Scan for the cell matching the given text and deliver its [X, Y] coordinate at center. 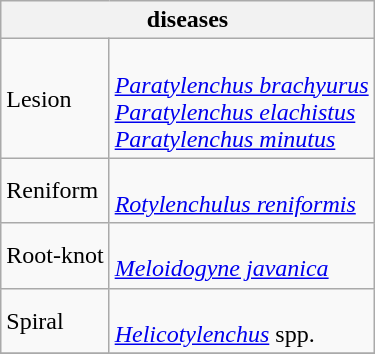
Paratylenchus brachyurus Paratylenchus elachistus Paratylenchus minutus [242, 98]
Lesion [55, 98]
diseases [188, 20]
Reniform [55, 190]
Spiral [55, 320]
Helicotylenchus spp. [242, 320]
Rotylenchulus reniformis [242, 190]
Meloidogyne javanica [242, 256]
Root-knot [55, 256]
